Output the (X, Y) coordinate of the center of the cell containing the given text.  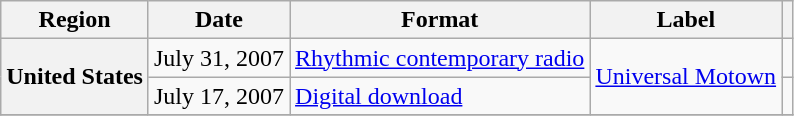
July 31, 2007 (218, 58)
Rhythmic contemporary radio (440, 58)
Format (440, 20)
Date (218, 20)
Universal Motown (686, 77)
United States (75, 77)
Digital download (440, 96)
Label (686, 20)
July 17, 2007 (218, 96)
Region (75, 20)
